Capture the cell that displays the provided text and extract its (X, Y) central coordinate. 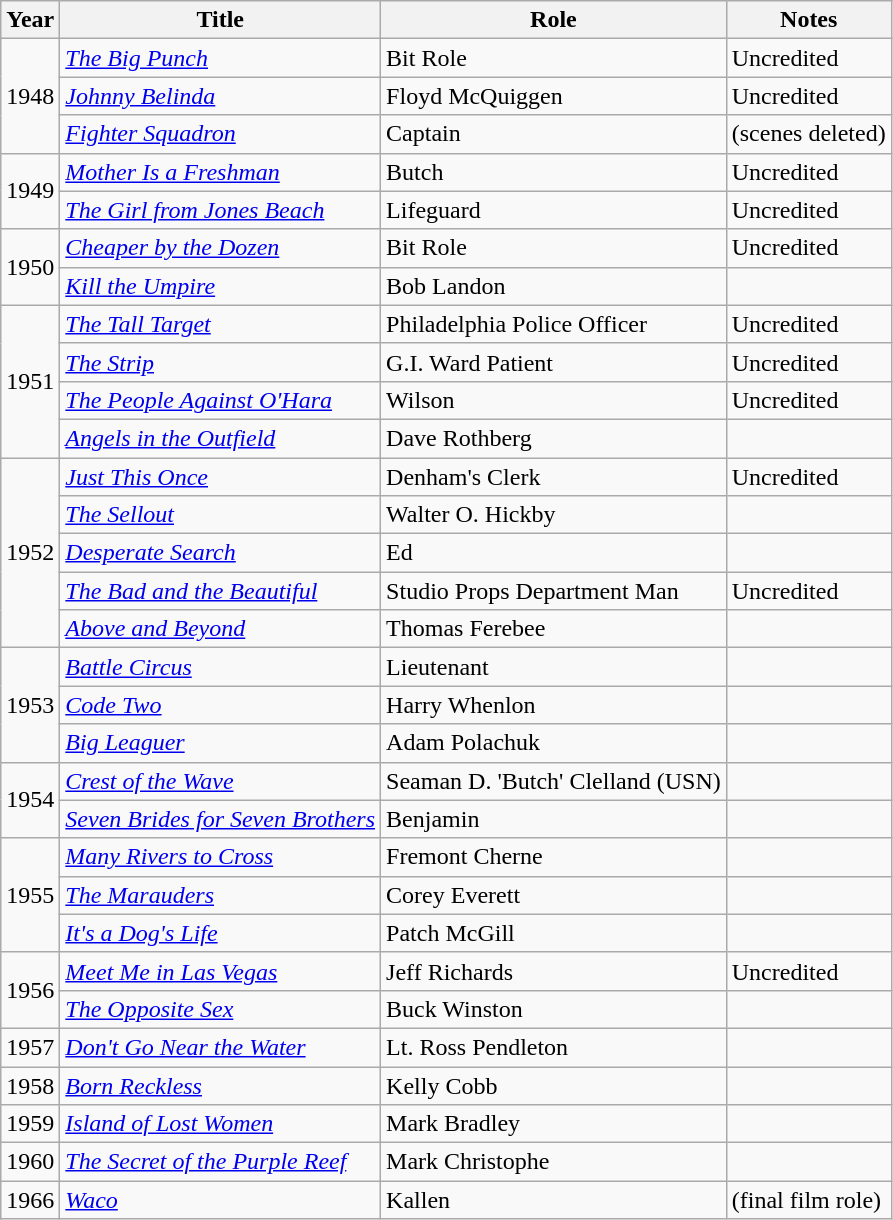
The Sellout (220, 515)
Kill the Umpire (220, 286)
1952 (30, 553)
Wilson (554, 400)
The Opposite Sex (220, 1009)
Code Two (220, 705)
Desperate Search (220, 553)
1954 (30, 800)
G.I. Ward Patient (554, 362)
Dave Rothberg (554, 438)
Lieutenant (554, 667)
Above and Beyond (220, 629)
Crest of the Wave (220, 781)
The Big Punch (220, 58)
Bob Landon (554, 286)
Born Reckless (220, 1085)
Patch McGill (554, 933)
Notes (808, 20)
The Strip (220, 362)
The Bad and the Beautiful (220, 591)
Year (30, 20)
Angels in the Outfield (220, 438)
1949 (30, 191)
Mark Bradley (554, 1124)
The Secret of the Purple Reef (220, 1162)
Ed (554, 553)
Title (220, 20)
Seaman D. 'Butch' Clelland (USN) (554, 781)
1948 (30, 96)
1950 (30, 267)
Jeff Richards (554, 971)
Denham's Clerk (554, 477)
1956 (30, 990)
Waco (220, 1200)
1966 (30, 1200)
Cheaper by the Dozen (220, 248)
Butch (554, 172)
1953 (30, 705)
Just This Once (220, 477)
Studio Props Department Man (554, 591)
Philadelphia Police Officer (554, 324)
Kallen (554, 1200)
Lt. Ross Pendleton (554, 1047)
1951 (30, 381)
Many Rivers to Cross (220, 857)
Big Leaguer (220, 743)
Meet Me in Las Vegas (220, 971)
Thomas Ferebee (554, 629)
The Tall Target (220, 324)
Battle Circus (220, 667)
Floyd McQuiggen (554, 96)
Fremont Cherne (554, 857)
Role (554, 20)
1960 (30, 1162)
1957 (30, 1047)
The People Against O'Hara (220, 400)
Harry Whenlon (554, 705)
1955 (30, 895)
Benjamin (554, 819)
1959 (30, 1124)
Kelly Cobb (554, 1085)
(final film role) (808, 1200)
(scenes deleted) (808, 134)
Island of Lost Women (220, 1124)
Fighter Squadron (220, 134)
Johnny Belinda (220, 96)
The Girl from Jones Beach (220, 210)
It's a Dog's Life (220, 933)
Buck Winston (554, 1009)
The Marauders (220, 895)
Lifeguard (554, 210)
Seven Brides for Seven Brothers (220, 819)
Adam Polachuk (554, 743)
1958 (30, 1085)
Corey Everett (554, 895)
Mother Is a Freshman (220, 172)
Captain (554, 134)
Walter O. Hickby (554, 515)
Don't Go Near the Water (220, 1047)
Mark Christophe (554, 1162)
